Pinpoint the cell where the given text exists, returning its [X, Y] midpoint coordinate. 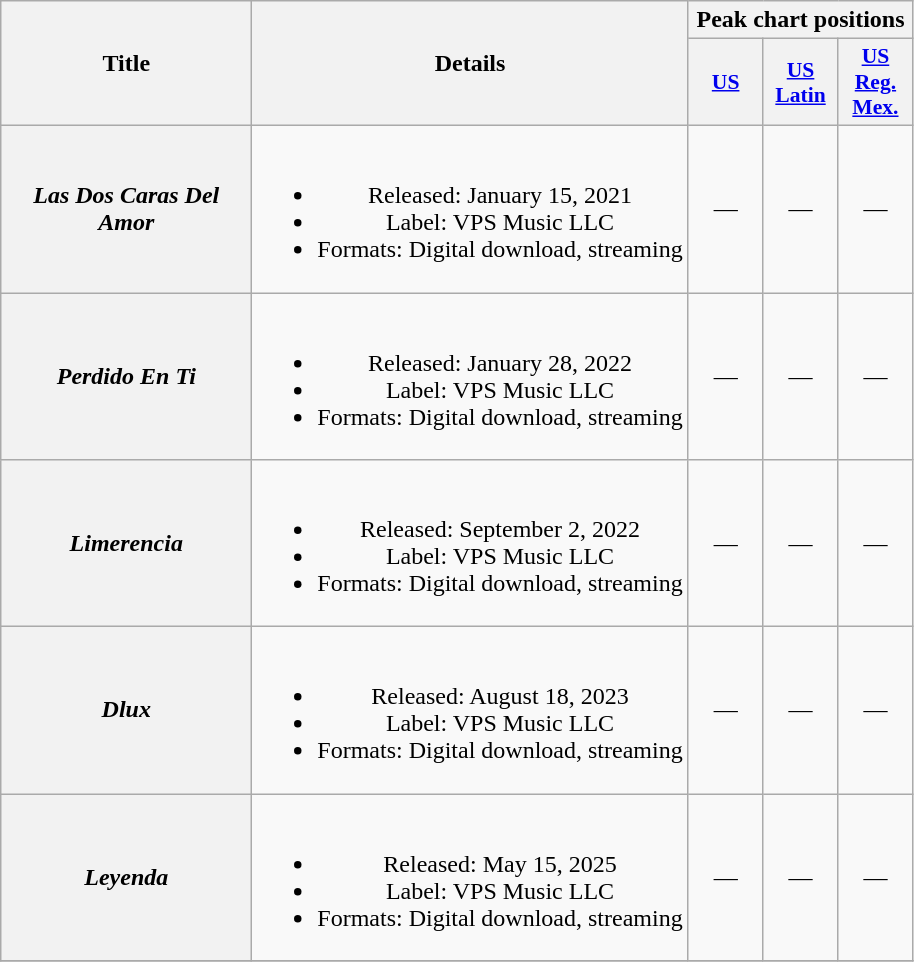
Limerencia [126, 544]
US [726, 82]
Perdido En Ti [126, 376]
Released: August 18, 2023Label: VPS Music LLCFormats: Digital download, streaming [470, 710]
USLatin [800, 82]
Details [470, 64]
Released: September 2, 2022Label: VPS Music LLCFormats: Digital download, streaming [470, 544]
Released: January 28, 2022Label: VPS Music LLCFormats: Digital download, streaming [470, 376]
Las Dos Caras Del Amor [126, 208]
Released: May 15, 2025Label: VPS Music LLCFormats: Digital download, streaming [470, 878]
Dlux [126, 710]
Title [126, 64]
Released: January 15, 2021Label: VPS Music LLCFormats: Digital download, streaming [470, 208]
USReg.Mex. [876, 82]
Leyenda [126, 878]
Peak chart positions [800, 20]
